Capture the cell that displays the provided text and extract its [x, y] central coordinate. 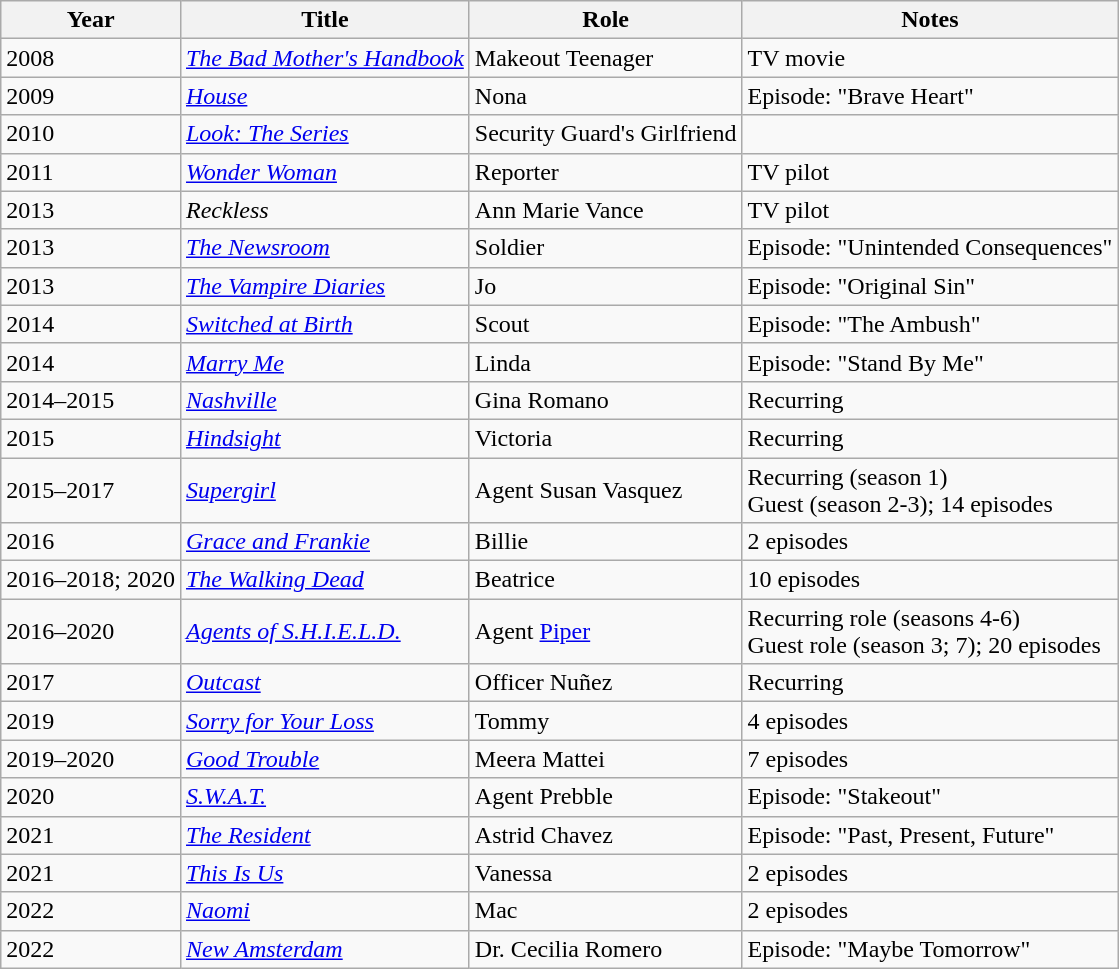
Episode: "The Ambush" [930, 324]
Linda [606, 362]
Nashville [324, 400]
2016–2018; 2020 [91, 580]
Title [324, 20]
Good Trouble [324, 759]
Ann Marie Vance [606, 210]
Gina Romano [606, 400]
2015–2017 [91, 490]
The Bad Mother's Handbook [324, 58]
2008 [91, 58]
New Amsterdam [324, 949]
2019–2020 [91, 759]
2019 [91, 721]
Nona [606, 96]
Year [91, 20]
2010 [91, 134]
7 episodes [930, 759]
Officer Nuñez [606, 683]
The Walking Dead [324, 580]
Beatrice [606, 580]
Supergirl [324, 490]
Episode: "Brave Heart" [930, 96]
Naomi [324, 911]
Security Guard's Girlfriend [606, 134]
The Resident [324, 835]
2020 [91, 797]
Grace and Frankie [324, 542]
Makeout Teenager [606, 58]
Reporter [606, 172]
Agent Piper [606, 632]
Agent Prebble [606, 797]
Wonder Woman [324, 172]
2014–2015 [91, 400]
Jo [606, 286]
Tommy [606, 721]
2009 [91, 96]
Episode: "Maybe Tomorrow" [930, 949]
TV movie [930, 58]
Victoria [606, 438]
Sorry for Your Loss [324, 721]
Episode: "Stand By Me" [930, 362]
Mac [606, 911]
Agents of S.H.I.E.L.D. [324, 632]
Episode: "Unintended Consequences" [930, 248]
Outcast [324, 683]
Episode: "Stakeout" [930, 797]
Role [606, 20]
Dr. Cecilia Romero [606, 949]
House [324, 96]
Notes [930, 20]
Reckless [324, 210]
4 episodes [930, 721]
2017 [91, 683]
This Is Us [324, 873]
The Newsroom [324, 248]
2015 [91, 438]
Marry Me [324, 362]
Hindsight [324, 438]
Recurring role (seasons 4-6)Guest role (season 3; 7); 20 episodes [930, 632]
Billie [606, 542]
Episode: "Past, Present, Future" [930, 835]
S.W.A.T. [324, 797]
Recurring (season 1)Guest (season 2-3); 14 episodes [930, 490]
Switched at Birth [324, 324]
Episode: "Original Sin" [930, 286]
The Vampire Diaries [324, 286]
Scout [606, 324]
2016–2020 [91, 632]
Meera Mattei [606, 759]
Vanessa [606, 873]
Astrid Chavez [606, 835]
Soldier [606, 248]
Look: The Series [324, 134]
Agent Susan Vasquez [606, 490]
2011 [91, 172]
2016 [91, 542]
10 episodes [930, 580]
